Determine the (X, Y) coordinate at the center of the cell enclosing the given text.  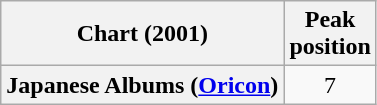
Peakposition (330, 34)
7 (330, 85)
Chart (2001) (142, 34)
Japanese Albums (Oricon) (142, 85)
